From the cell containing the given text, extract its center point as (x, y) coordinate. 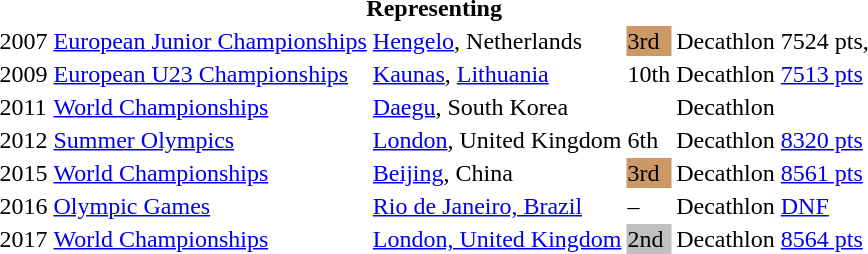
10th (649, 74)
European U23 Championships (210, 74)
Kaunas, Lithuania (497, 74)
– (649, 206)
Beijing, China (497, 173)
Olympic Games (210, 206)
Daegu, South Korea (497, 107)
Summer Olympics (210, 140)
Rio de Janeiro, Brazil (497, 206)
Hengelo, Netherlands (497, 41)
2nd (649, 239)
6th (649, 140)
European Junior Championships (210, 41)
